From the cell containing the given text, extract its center point as [x, y] coordinate. 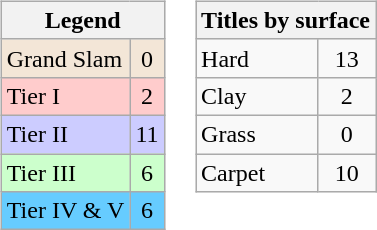
Hard [258, 58]
Clay [258, 96]
11 [147, 134]
Tier IV & V [66, 211]
Grand Slam [66, 58]
10 [346, 173]
Tier II [66, 134]
Legend [82, 20]
Titles by surface [286, 20]
Carpet [258, 173]
Tier III [66, 173]
Tier I [66, 96]
13 [346, 58]
Grass [258, 134]
